Scan for the cell matching the given text and deliver its (x, y) coordinate at center. 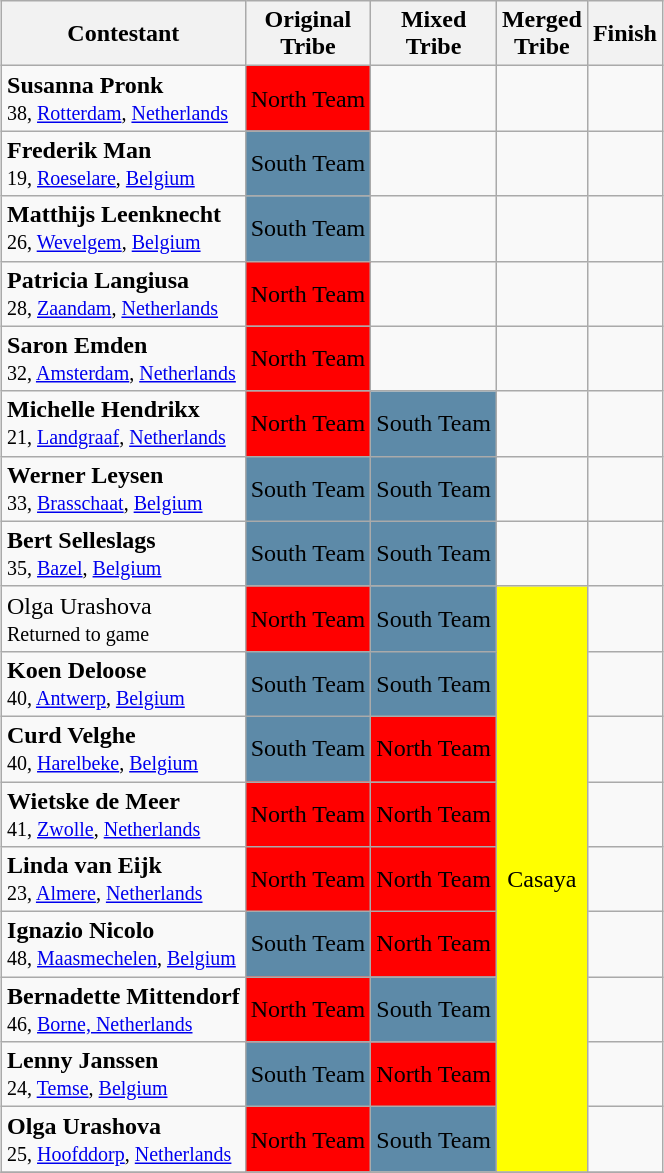
Werner Leysen33, Brasschaat, Belgium (124, 488)
Koen Deloose40, Antwerp, Belgium (124, 684)
Olga UrashovaReturned to game (124, 618)
Curd Velghe40, Harelbeke, Belgium (124, 748)
Frederik Man19, Roeselare, Belgium (124, 164)
Casaya (542, 879)
MergedTribe (542, 34)
Linda van Eijk23, Almere, Netherlands (124, 880)
Matthijs Leenknecht26, Wevelgem, Belgium (124, 228)
Susanna Pronk38, Rotterdam, Netherlands (124, 98)
Bernadette Mittendorf46, Borne, Netherlands (124, 1010)
Contestant (124, 34)
MixedTribe (434, 34)
OriginalTribe (308, 34)
Saron Emden32, Amsterdam, Netherlands (124, 358)
Bert Selleslags35, Bazel, Belgium (124, 554)
Olga Urashova25, Hoofddorp, Netherlands (124, 1140)
Ignazio Nicolo48, Maasmechelen, Belgium (124, 944)
Finish (624, 34)
Patricia Langiusa28, Zaandam, Netherlands (124, 294)
Wietske de Meer41, Zwolle, Netherlands (124, 814)
Lenny Janssen24, Temse, Belgium (124, 1074)
Michelle Hendrikx21, Landgraaf, Netherlands (124, 424)
